Capture the cell that displays the provided text and extract its [X, Y] central coordinate. 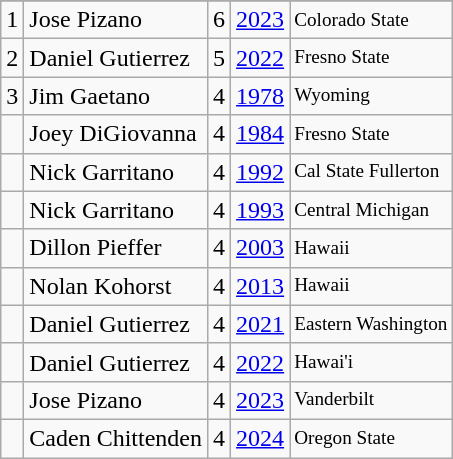
Oregon State [371, 438]
Wyoming [371, 96]
1984 [260, 134]
Vanderbilt [371, 400]
5 [220, 58]
2021 [260, 324]
1978 [260, 96]
Eastern Washington [371, 324]
Hawai'i [371, 362]
2 [12, 58]
Nolan Kohorst [116, 286]
1 [12, 20]
Colorado State [371, 20]
Joey DiGiovanna [116, 134]
Central Michigan [371, 210]
1993 [260, 210]
6 [220, 20]
2013 [260, 286]
Jim Gaetano [116, 96]
Dillon Pieffer [116, 248]
3 [12, 96]
Cal State Fullerton [371, 172]
Caden Chittenden [116, 438]
2024 [260, 438]
2003 [260, 248]
1992 [260, 172]
